Output the (X, Y) coordinate of the center of the cell containing the given text.  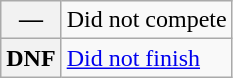
— (31, 20)
Did not finish (146, 58)
Did not compete (146, 20)
DNF (31, 58)
